For the text-containing cell, return its midpoint in (x, y) coordinate format. 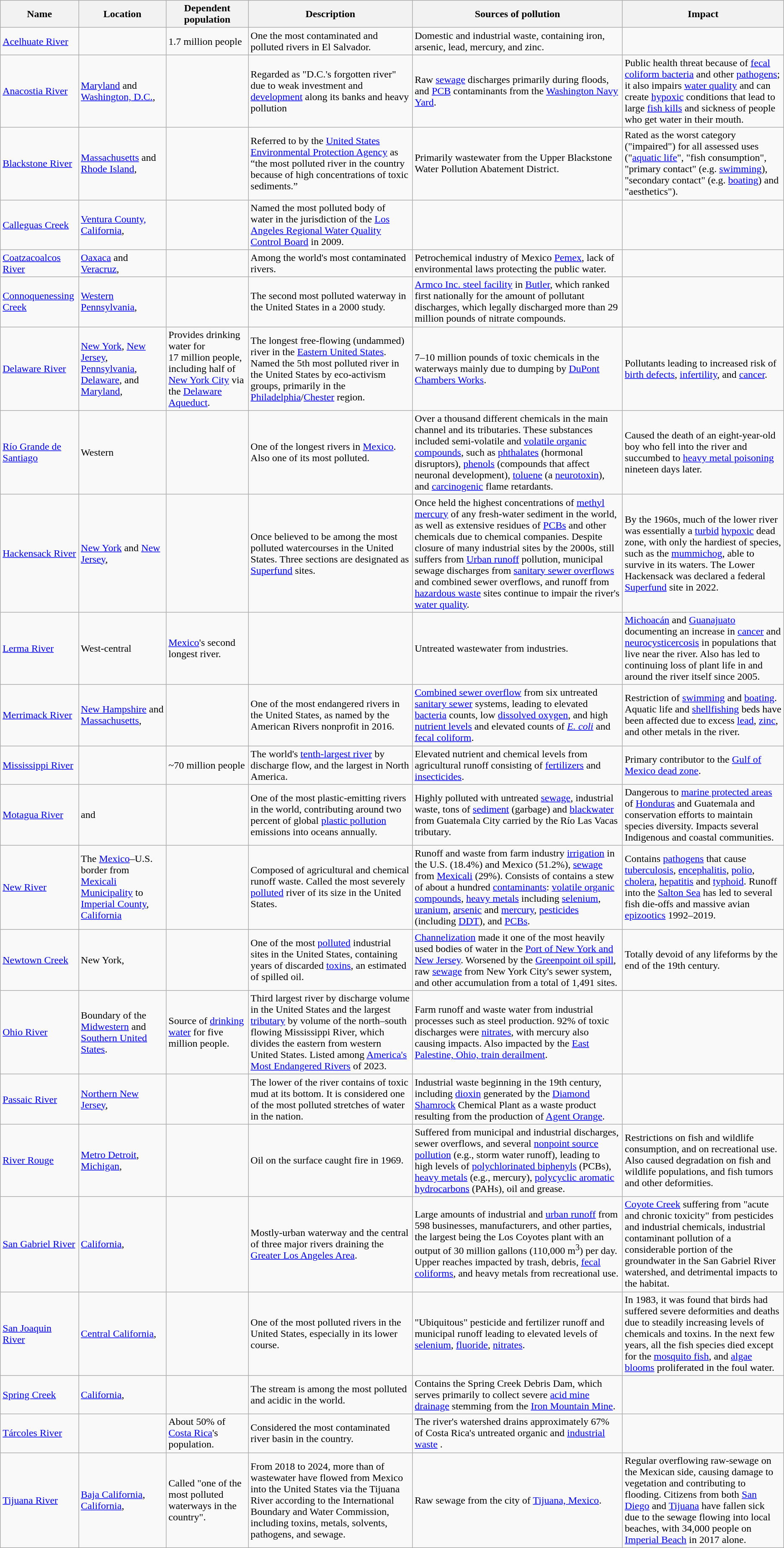
Lerma River (39, 648)
Caused the death of an eight-year-old boy who fell into the river and succumbed to heavy metal poisoning nineteen days later. (703, 452)
Raw sewage from the city of Tijuana, Mexico. (518, 1500)
Passaic River (39, 1099)
River Rouge (39, 1160)
Spring Creek (39, 1395)
Named the most polluted body of water in the jurisdiction of the Los Angeles Regional Water Quality Control Board in 2009. (330, 224)
New York and New Jersey, (122, 553)
Connoquenessing Creek (39, 302)
Pollutants leading to increased risk of birth defects, infertility, and cancer. (703, 369)
The world's tenth-largest river by discharge flow, and the largest in North America. (330, 765)
Impact (703, 14)
"Ubiquitous" pesticide and fertilizer runoff and municipal runoff leading to elevated levels of selenium, fluoride, nitrates. (518, 1334)
Called "one of the most polluted waterways in the country". (207, 1500)
Western (122, 452)
Ventura County, California, (122, 224)
Blackstone River (39, 163)
Mexico's second longest river. (207, 648)
Merrimack River (39, 715)
Among the world's most contaminated rivers. (330, 263)
Massachusetts and Rhode Island, (122, 163)
Provides drinking water for 17 million people, including half of New York City via the Delaware Aqueduct. (207, 369)
Elevated nutrient and chemical levels from agricultural runoff consisting of fertilizers and insecticides. (518, 765)
Tárcoles River (39, 1433)
Mississippi River (39, 765)
The river's watershed drains approximately 67% of Costa Rica's untreated organic and industrial waste . (518, 1433)
Oil on the surface caught fire in 1969. (330, 1160)
Dependent population (207, 14)
The Mexico–U.S. border from Mexicali Municipality to Imperial County, California (122, 888)
The lower of the river contains of toxic mud at its bottom. It is considered one of the most polluted stretches of water in the nation. (330, 1099)
Primary contributor to the Gulf of Mexico dead zone. (703, 765)
Composed of agricultural and chemical runoff waste. Called the most severely polluted river of its size in the United States. (330, 888)
New Hampshire and Massachusetts, (122, 715)
Delaware River (39, 369)
The second most polluted waterway in the United States in a 2000 study. (330, 302)
~70 million people (207, 765)
Acelhuate River (39, 41)
Western Pennsylvania, (122, 302)
Northern New Jersey, (122, 1099)
Source of drinking water for five million people. (207, 1032)
Metro Detroit, Michigan, (122, 1160)
One the most contaminated and polluted rivers in El Salvador. (330, 41)
7–10 million pounds of toxic chemicals in the waterways mainly due to dumping by DuPont Chambers Works. (518, 369)
Maryland and Washington, D.C., (122, 91)
Newtown Creek (39, 960)
About 50% of Costa Rica's population. (207, 1433)
Location (122, 14)
One of the most plastic-emitting rivers in the world, contributing around two percent of global plastic pollution emissions into oceans annually. (330, 815)
Primarily wastewater from the Upper Blackstone Water Pollution Abatement District. (518, 163)
San Joaquin River (39, 1334)
and (122, 815)
Río Grande de Santiago (39, 452)
The stream is among the most polluted and acidic in the world. (330, 1395)
Domestic and industrial waste, containing iron, arsenic, lead, mercury, and zinc. (518, 41)
One of the most polluted industrial sites in the United States, containing years of discarded toxins, an estimated of spilled oil. (330, 960)
Petrochemical industry of Mexico Pemex, lack of environmental laws protecting the public water. (518, 263)
Tijuana River (39, 1500)
New River (39, 888)
Ohio River (39, 1032)
Anacostia River (39, 91)
Restriction of swimming and boating. Aquatic life and shellfishing beds have been affected due to excess lead, zinc, and other metals in the river. (703, 715)
Baja California, California, (122, 1500)
Hackensack River (39, 553)
Calleguas Creek (39, 224)
New York, (122, 960)
Motagua River (39, 815)
One of the most endangered rivers in the United States, as named by the American Rivers nonprofit in 2016. (330, 715)
One of the longest rivers in Mexico. Also one of its most polluted. (330, 452)
Boundary of the Midwestern and Southern United States. (122, 1032)
Name (39, 14)
Totally devoid of any lifeforms by the end of the 19th century. (703, 960)
Description (330, 14)
San Gabriel River (39, 1244)
Regarded as "D.C.'s forgotten river" due to weak investment and development along its banks and heavy pollution (330, 91)
Sources of pollution (518, 14)
Untreated wastewater from industries. (518, 648)
West-central (122, 648)
New York, New Jersey, Pennsylvania, Delaware, and Maryland, (122, 369)
One of the most polluted rivers in the United States, especially in its lower course. (330, 1334)
1.7 million people (207, 41)
Contains the Spring Creek Debris Dam, which serves primarily to collect severe acid mine drainage stemming from the Iron Mountain Mine. (518, 1395)
Central California, (122, 1334)
Considered the most contaminated river basin in the country. (330, 1433)
Raw sewage discharges primarily during floods, and PCB contaminants from the Washington Navy Yard. (518, 91)
Coatzacoalcos River (39, 263)
Oaxaca and Veracruz, (122, 263)
Mostly-urban waterway and the central of three major rivers draining the Greater Los Angeles Area. (330, 1244)
Once believed to be among the most polluted watercourses in the United States. Three sections are designated as Superfund sites. (330, 553)
